Identify which cell holds the provided text, then report its (x, y) central coordinate. 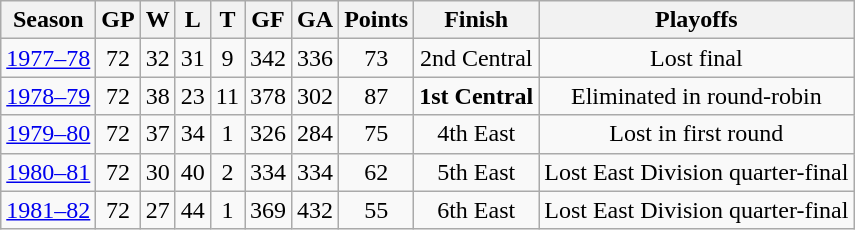
23 (192, 96)
27 (158, 210)
326 (268, 134)
2nd Central (476, 58)
Playoffs (696, 20)
38 (158, 96)
Finish (476, 20)
1981–82 (48, 210)
73 (376, 58)
5th East (476, 172)
GA (316, 20)
87 (376, 96)
37 (158, 134)
62 (376, 172)
432 (316, 210)
284 (316, 134)
336 (316, 58)
4th East (476, 134)
6th East (476, 210)
9 (227, 58)
11 (227, 96)
GP (118, 20)
32 (158, 58)
1978–79 (48, 96)
T (227, 20)
1979–80 (48, 134)
Season (48, 20)
378 (268, 96)
342 (268, 58)
W (158, 20)
302 (316, 96)
GF (268, 20)
34 (192, 134)
Lost final (696, 58)
1980–81 (48, 172)
369 (268, 210)
44 (192, 210)
1977–78 (48, 58)
1st Central (476, 96)
Lost in first round (696, 134)
L (192, 20)
31 (192, 58)
55 (376, 210)
2 (227, 172)
40 (192, 172)
Points (376, 20)
75 (376, 134)
Eliminated in round-robin (696, 96)
30 (158, 172)
